Locate the cell with the specified text and output its (x, y) center coordinate. 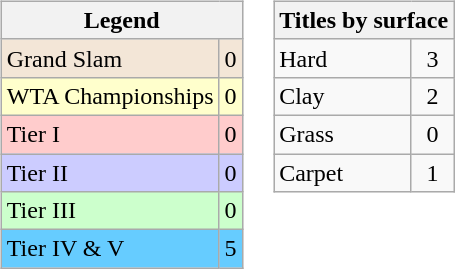
Grand Slam (110, 58)
Carpet (343, 173)
Legend (122, 20)
Grass (343, 134)
5 (230, 249)
Clay (343, 96)
WTA Championships (110, 96)
Tier III (110, 211)
Hard (343, 58)
1 (432, 173)
2 (432, 96)
Tier II (110, 173)
Titles by surface (364, 20)
Tier IV & V (110, 249)
3 (432, 58)
Tier I (110, 134)
